Detect which cell encompasses the target text, then output its [x, y] center coordinate. 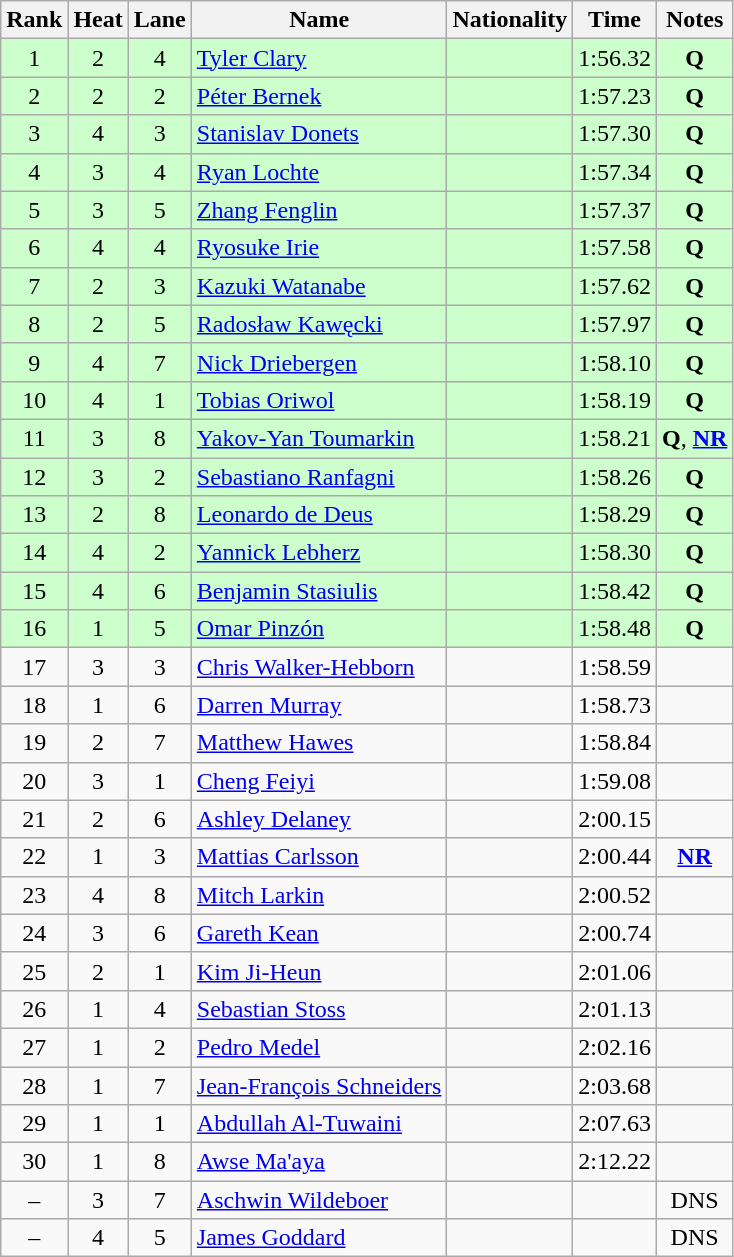
9 [34, 362]
1:57.30 [615, 134]
Omar Pinzón [319, 629]
Radosław Kawęcki [319, 324]
19 [34, 743]
Ashley Delaney [319, 819]
1:58.21 [615, 438]
Zhang Fenglin [319, 210]
22 [34, 857]
Rank [34, 20]
Gareth Kean [319, 933]
Lane [160, 20]
1:57.62 [615, 286]
1:57.23 [615, 96]
2:03.68 [615, 1085]
Name [319, 20]
1:58.10 [615, 362]
Yannick Lebherz [319, 553]
Nationality [510, 20]
1:58.26 [615, 477]
Jean-François Schneiders [319, 1085]
23 [34, 895]
11 [34, 438]
Kazuki Watanabe [319, 286]
2:00.15 [615, 819]
Nick Driebergen [319, 362]
1:58.59 [615, 667]
15 [34, 591]
James Goddard [319, 1238]
1:57.34 [615, 172]
13 [34, 515]
20 [34, 781]
Péter Bernek [319, 96]
Leonardo de Deus [319, 515]
16 [34, 629]
Cheng Feiyi [319, 781]
Matthew Hawes [319, 743]
2:01.06 [615, 971]
1:58.84 [615, 743]
2:07.63 [615, 1124]
2:00.44 [615, 857]
28 [34, 1085]
25 [34, 971]
2:00.52 [615, 895]
Benjamin Stasiulis [319, 591]
21 [34, 819]
Stanislav Donets [319, 134]
1:56.32 [615, 58]
1:59.08 [615, 781]
Ryan Lochte [319, 172]
2:02.16 [615, 1047]
Sebastian Stoss [319, 1009]
Pedro Medel [319, 1047]
Kim Ji-Heun [319, 971]
1:58.29 [615, 515]
Chris Walker-Hebborn [319, 667]
Yakov-Yan Toumarkin [319, 438]
Tyler Clary [319, 58]
18 [34, 705]
14 [34, 553]
2:12.22 [615, 1162]
12 [34, 477]
Time [615, 20]
1:58.42 [615, 591]
26 [34, 1009]
Mitch Larkin [319, 895]
Sebastiano Ranfagni [319, 477]
Darren Murray [319, 705]
Mattias Carlsson [319, 857]
Heat [98, 20]
Ryosuke Irie [319, 248]
1:58.19 [615, 400]
Awse Ma'aya [319, 1162]
1:58.73 [615, 705]
24 [34, 933]
30 [34, 1162]
1:57.37 [615, 210]
Abdullah Al-Tuwaini [319, 1124]
1:57.58 [615, 248]
Aschwin Wildeboer [319, 1200]
Tobias Oriwol [319, 400]
29 [34, 1124]
1:57.97 [615, 324]
1:58.30 [615, 553]
1:58.48 [615, 629]
2:00.74 [615, 933]
Q, NR [694, 438]
10 [34, 400]
NR [694, 857]
2:01.13 [615, 1009]
27 [34, 1047]
17 [34, 667]
Notes [694, 20]
